Capture the cell that displays the provided text and extract its (X, Y) central coordinate. 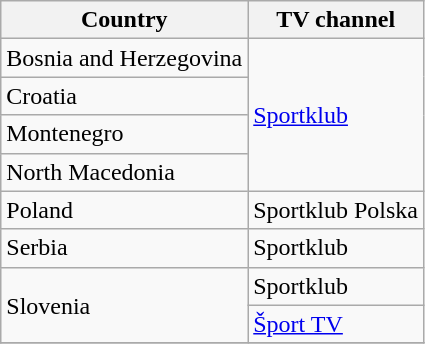
Šport TV (336, 324)
Croatia (124, 96)
Slovenia (124, 305)
Serbia (124, 248)
Poland (124, 210)
North Macedonia (124, 172)
Montenegro (124, 134)
Country (124, 20)
Bosnia and Herzegovina (124, 58)
TV channel (336, 20)
Sportklub Polska (336, 210)
